Return (x, y) of the center of cell containing provided text 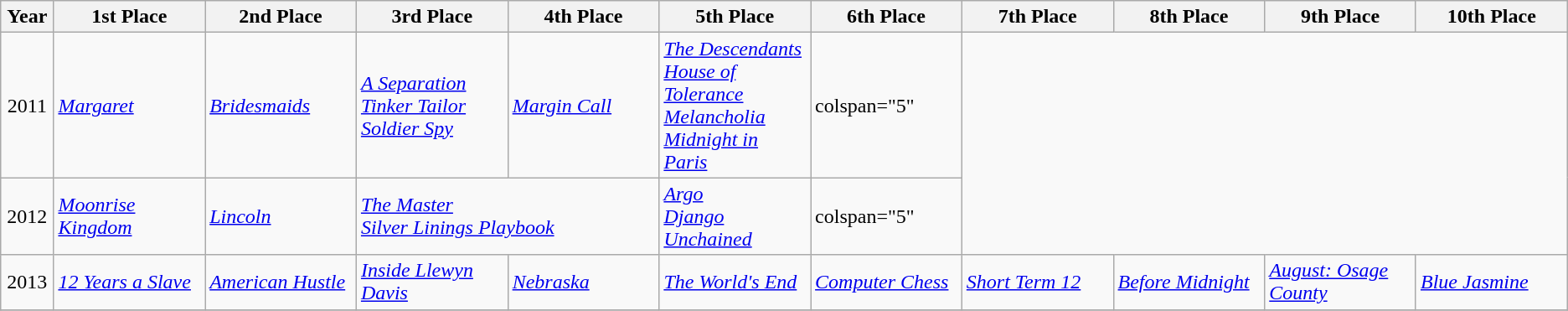
Nebraska (583, 282)
5th Place (735, 17)
American Hustle (281, 282)
Before Midnight (1189, 282)
Computer Chess (886, 282)
Inside Llewyn Davis (432, 282)
7th Place (1037, 17)
10th Place (1491, 17)
2013 (27, 282)
August: Osage County (1340, 282)
2011 (27, 106)
Year (27, 17)
3rd Place (432, 17)
Blue Jasmine (1491, 282)
Lincoln (281, 216)
The DescendantsHouse of ToleranceMelancholiaMidnight in Paris (735, 106)
1st Place (129, 17)
4th Place (583, 17)
Margaret (129, 106)
A SeparationTinker Tailor Soldier Spy (432, 106)
The World's End (735, 282)
ArgoDjango Unchained (735, 216)
2nd Place (281, 17)
Margin Call (583, 106)
Bridesmaids (281, 106)
9th Place (1340, 17)
2012 (27, 216)
The MasterSilver Linings Playbook (508, 216)
12 Years a Slave (129, 282)
6th Place (886, 17)
Short Term 12 (1037, 282)
8th Place (1189, 17)
Moonrise Kingdom (129, 216)
